Provide the (X, Y) coordinate of the cell's center where the given text is located.  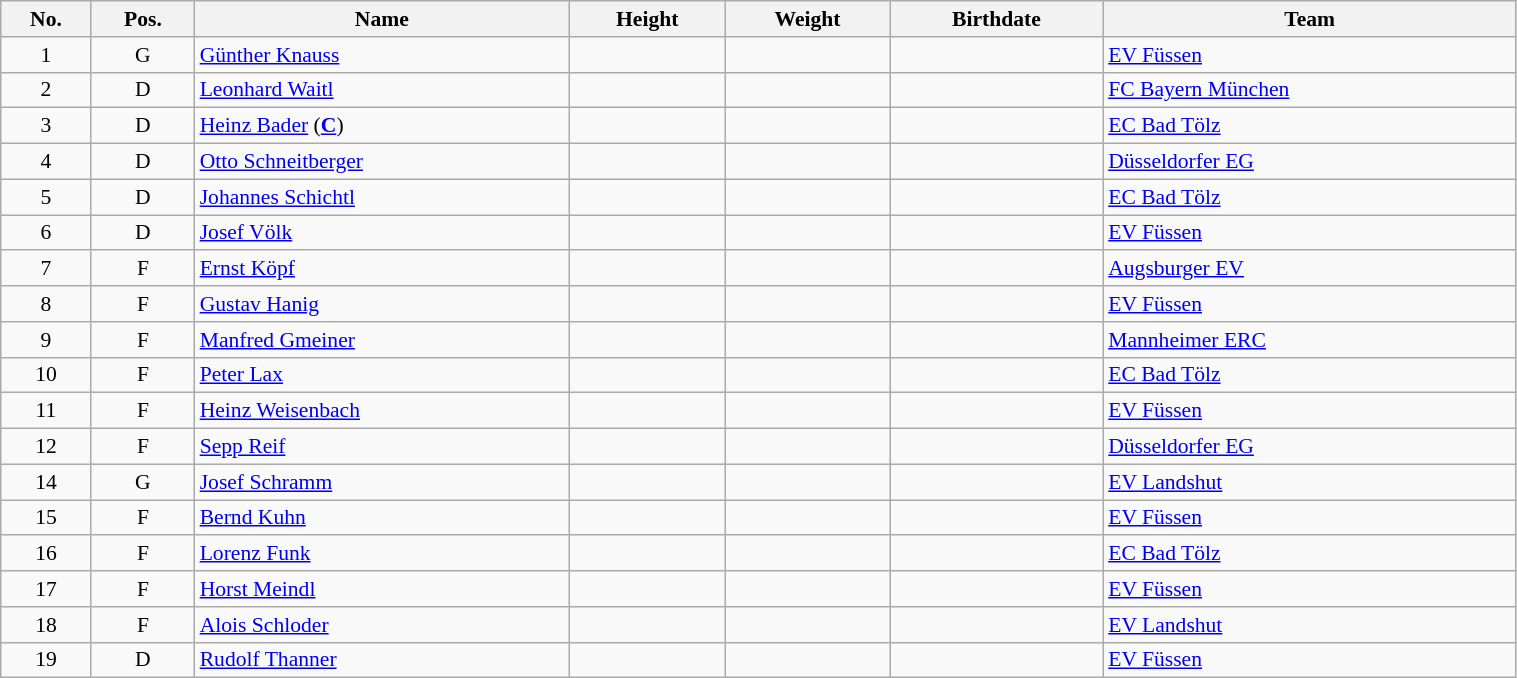
Manfred Gmeiner (382, 340)
Horst Meindl (382, 589)
16 (46, 554)
Heinz Weisenbach (382, 411)
Josef Völk (382, 233)
12 (46, 447)
Pos. (142, 19)
Otto Schneitberger (382, 162)
No. (46, 19)
Weight (807, 19)
Ernst Köpf (382, 269)
Rudolf Thanner (382, 660)
6 (46, 233)
1 (46, 55)
Name (382, 19)
9 (46, 340)
11 (46, 411)
Sepp Reif (382, 447)
15 (46, 518)
Leonhard Waitl (382, 90)
Augsburger EV (1310, 269)
10 (46, 375)
Birthdate (996, 19)
Height (647, 19)
19 (46, 660)
Team (1310, 19)
Peter Lax (382, 375)
Heinz Bader (C) (382, 126)
Johannes Schichtl (382, 197)
FC Bayern München (1310, 90)
Lorenz Funk (382, 554)
Mannheimer ERC (1310, 340)
4 (46, 162)
Günther Knauss (382, 55)
Bernd Kuhn (382, 518)
14 (46, 482)
Gustav Hanig (382, 304)
5 (46, 197)
3 (46, 126)
18 (46, 625)
Josef Schramm (382, 482)
17 (46, 589)
Alois Schloder (382, 625)
8 (46, 304)
7 (46, 269)
2 (46, 90)
